Find where the given text appears and provide that cell's center as [X, Y] coordinate. 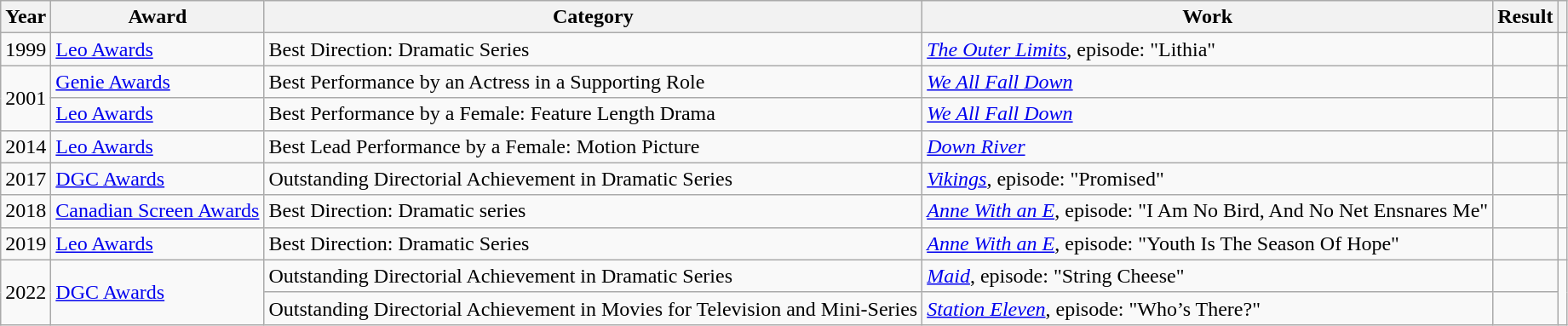
2022 [26, 292]
2019 [26, 243]
2014 [26, 146]
Category [593, 17]
Maid, episode: "String Cheese" [1208, 276]
2001 [26, 98]
Genie Awards [158, 82]
2017 [26, 179]
Anne With an E, episode: "I Am No Bird, And No Net Ensnares Me" [1208, 211]
Down River [1208, 146]
Canadian Screen Awards [158, 211]
Year [26, 17]
Best Performance by an Actress in a Supporting Role [593, 82]
1999 [26, 49]
Best Performance by a Female: Feature Length Drama [593, 114]
Outstanding Directorial Achievement in Movies for Television and Mini-Series [593, 308]
Best Lead Performance by a Female: Motion Picture [593, 146]
The Outer Limits, episode: "Lithia" [1208, 49]
Anne With an E, episode: "Youth Is The Season Of Hope" [1208, 243]
Award [158, 17]
Station Eleven, episode: "Who’s There?" [1208, 308]
Work [1208, 17]
Result [1525, 17]
Best Direction: Dramatic series [593, 211]
2018 [26, 211]
Vikings, episode: "Promised" [1208, 179]
